Extract the (x, y) coordinate from the center of the cell holding the provided text.  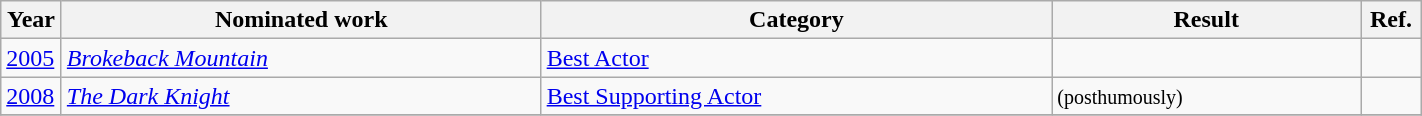
Category (796, 20)
Best Supporting Actor (796, 96)
2008 (32, 96)
Brokeback Mountain (301, 58)
The Dark Knight (301, 96)
Best Actor (796, 58)
Result (1206, 20)
Nominated work (301, 20)
Year (32, 20)
2005 (32, 58)
Ref. (1392, 20)
(posthumously) (1206, 96)
